Detect which cell encompasses the target text, then output its (x, y) center coordinate. 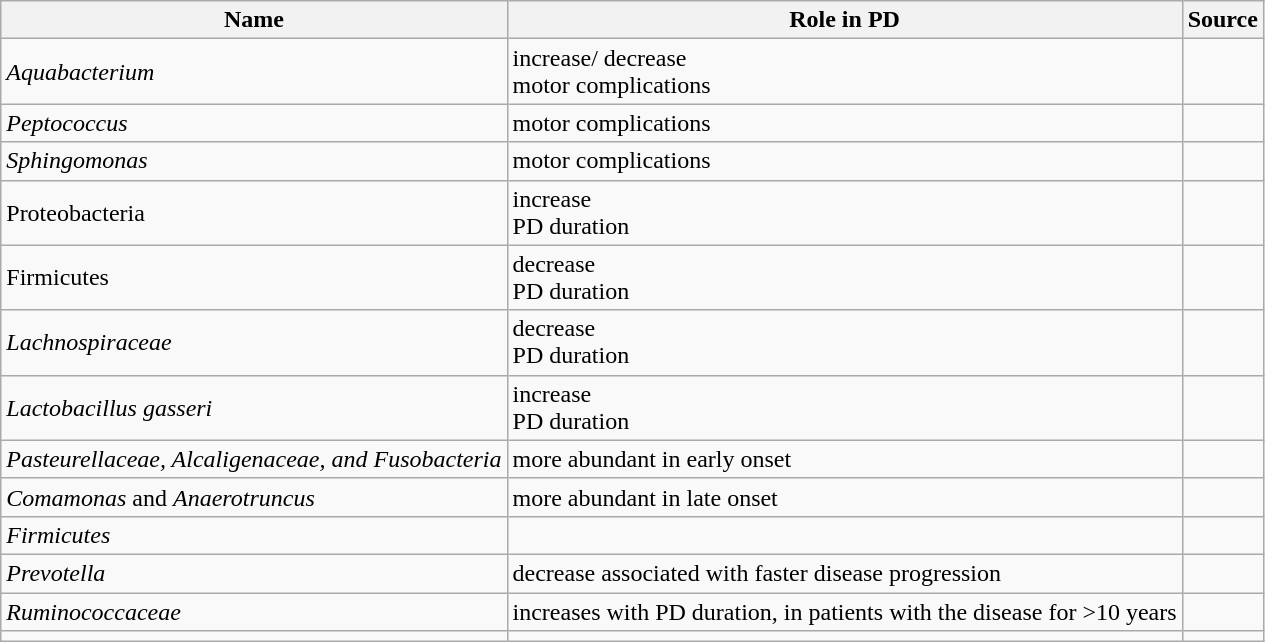
Ruminococcaceae (254, 611)
Comamonas and Anaerotruncus (254, 497)
Prevotella (254, 573)
Source (1222, 20)
Lactobacillus gasseri (254, 408)
Role in PD (844, 20)
Peptococcus (254, 123)
more abundant in late onset (844, 497)
Name (254, 20)
decrease associated with faster disease progression (844, 573)
Proteobacteria (254, 212)
more abundant in early onset (844, 459)
Aquabacterium (254, 72)
Sphingomonas (254, 161)
increase/ decreasemotor complications (844, 72)
Pasteurellaceae, Alcaligenaceae, and Fusobacteria (254, 459)
Lachnospiraceae (254, 342)
increases with PD duration, in patients with the disease for >10 years (844, 611)
